Locate the cell with the specified text and output its (X, Y) center coordinate. 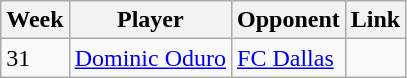
Player (150, 20)
31 (35, 58)
Opponent (289, 20)
Dominic Oduro (150, 58)
Week (35, 20)
FC Dallas (289, 58)
Link (375, 20)
